Extract the [X, Y] coordinate from the center of the cell holding the provided text.  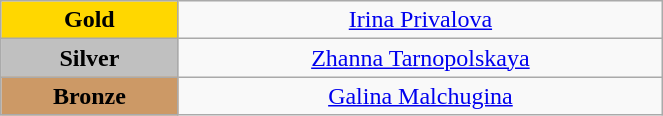
Zhanna Tarnopolskaya [420, 58]
Irina Privalova [420, 20]
Silver [90, 58]
Galina Malchugina [420, 96]
Bronze [90, 96]
Gold [90, 20]
